Return the [X, Y] coordinate for the center point of the cell that contains the specified text.  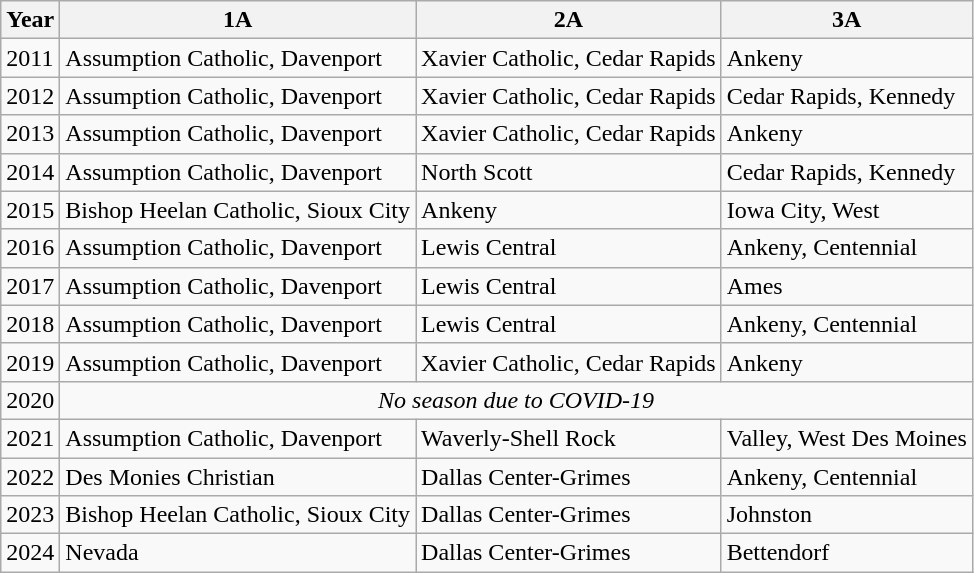
2022 [30, 477]
Des Monies Christian [238, 477]
Nevada [238, 553]
3A [846, 20]
Bettendorf [846, 553]
2024 [30, 553]
2021 [30, 438]
2014 [30, 172]
2A [569, 20]
2017 [30, 286]
2018 [30, 324]
2016 [30, 248]
North Scott [569, 172]
Ames [846, 286]
1A [238, 20]
2013 [30, 134]
2015 [30, 210]
Waverly-Shell Rock [569, 438]
No season due to COVID-19 [516, 400]
2019 [30, 362]
Johnston [846, 515]
Year [30, 20]
2023 [30, 515]
Valley, West Des Moines [846, 438]
Iowa City, West [846, 210]
2012 [30, 96]
2011 [30, 58]
2020 [30, 400]
